Locate the cell with the specified text and output its [x, y] center coordinate. 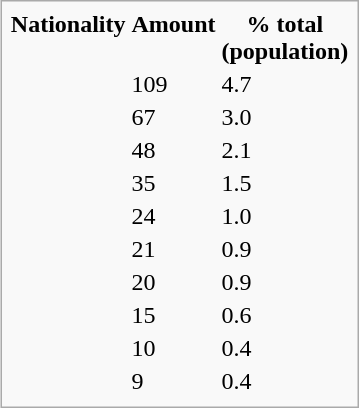
Amount [174, 38]
Nationality [68, 38]
1.5 [285, 183]
109 [174, 84]
2.1 [285, 150]
% total(population) [285, 38]
20 [174, 282]
24 [174, 216]
48 [174, 150]
1.0 [285, 216]
67 [174, 117]
0.6 [285, 315]
21 [174, 249]
15 [174, 315]
3.0 [285, 117]
4.7 [285, 84]
35 [174, 183]
9 [174, 381]
10 [174, 348]
